Return (x, y) of the center of cell containing provided text 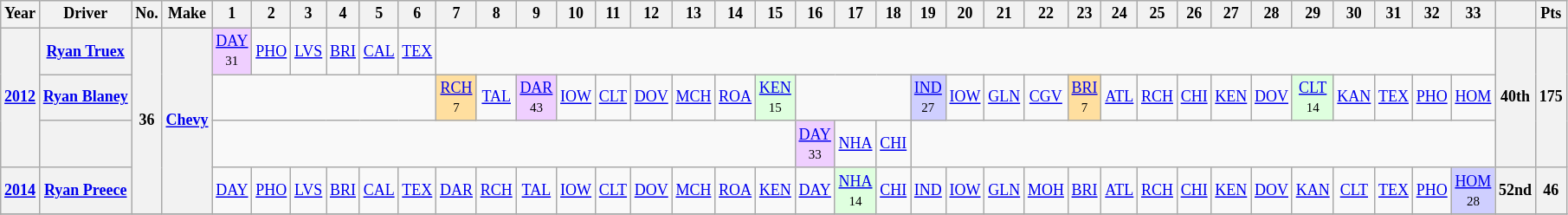
15 (775, 14)
DAY31 (232, 51)
23 (1084, 14)
Chevy (187, 121)
11 (613, 14)
46 (1551, 191)
12 (651, 14)
6 (417, 14)
40th (1515, 97)
DAY33 (815, 144)
Pts (1551, 14)
NHA (855, 144)
IND27 (928, 98)
13 (694, 14)
36 (147, 121)
31 (1394, 14)
HOM (1474, 98)
2 (272, 14)
CGV (1046, 98)
28 (1272, 14)
HOM28 (1474, 191)
25 (1158, 14)
RCH7 (457, 98)
BRI7 (1084, 98)
Ryan Preece (85, 191)
52nd (1515, 191)
24 (1120, 14)
30 (1354, 14)
2014 (21, 191)
175 (1551, 97)
Ryan Blaney (85, 98)
14 (736, 14)
27 (1231, 14)
3 (308, 14)
No. (147, 14)
DAR43 (537, 98)
2012 (21, 97)
DAR (457, 191)
29 (1313, 14)
Driver (85, 14)
IND (928, 191)
21 (1004, 14)
17 (855, 14)
22 (1046, 14)
Make (187, 14)
MOH (1046, 191)
8 (496, 14)
33 (1474, 14)
20 (965, 14)
NHA14 (855, 191)
4 (343, 14)
Year (21, 14)
16 (815, 14)
5 (379, 14)
32 (1432, 14)
CLT14 (1313, 98)
1 (232, 14)
10 (577, 14)
KEN15 (775, 98)
18 (894, 14)
9 (537, 14)
19 (928, 14)
26 (1194, 14)
7 (457, 14)
Ryan Truex (85, 51)
